Identify which cell holds the provided text, then report its [x, y] central coordinate. 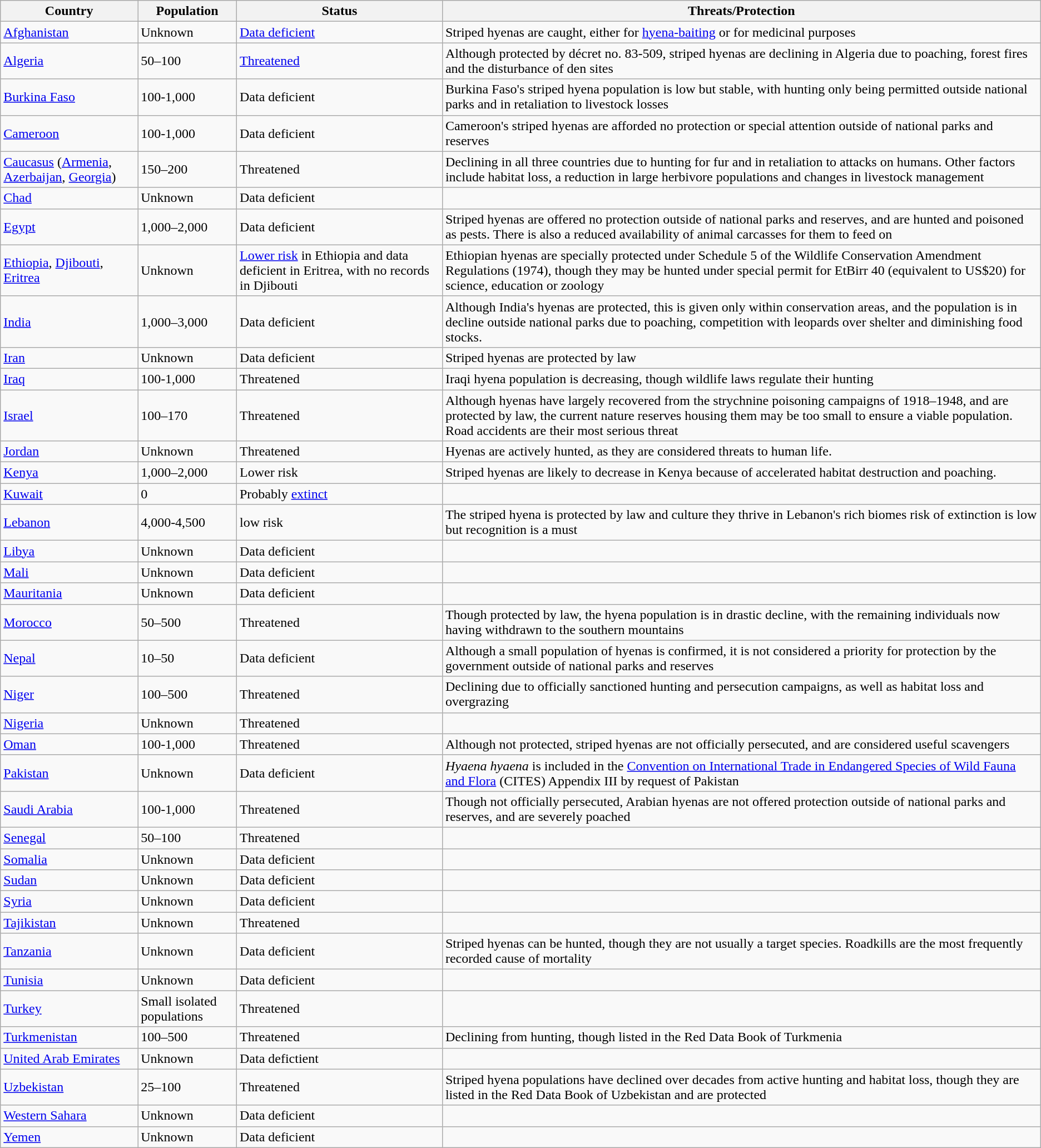
Egypt [69, 227]
Threats/Protection [741, 11]
Saudi Arabia [69, 809]
Turkmenistan [69, 1037]
Striped hyenas are likely to decrease in Kenya because of accelerated habitat destruction and poaching. [741, 473]
Lebanon [69, 523]
Ethiopia, Djibouti, Eritrea [69, 270]
Lower risk in Ethiopia and data deficient in Eritrea, with no records in Djibouti [339, 270]
Cameroon's striped hyenas are afforded no protection or special attention outside of national parks and reserves [741, 133]
Algeria [69, 61]
1,000–3,000 [187, 321]
Sudan [69, 880]
Iran [69, 358]
Though not officially persecuted, Arabian hyenas are not offered protection outside of national parks and reserves, and are severely poached [741, 809]
Cameroon [69, 133]
Afghanistan [69, 32]
Tanzania [69, 951]
The striped hyena is protected by law and culture they thrive in Lebanon's rich biomes risk of extinction is low but recognition is a must [741, 523]
Western Sahara [69, 1116]
0 [187, 494]
Tunisia [69, 980]
50–500 [187, 622]
Population [187, 11]
Though protected by law, the hyena population is in drastic decline, with the remaining individuals now having withdrawn to the southern mountains [741, 622]
Striped hyenas are caught, either for hyena-baiting or for medicinal purposes [741, 32]
Senegal [69, 838]
Caucasus (Armenia, Azerbaijan, Georgia) [69, 169]
low risk [339, 523]
Small isolated populations [187, 1009]
Mauritania [69, 593]
Country [69, 11]
Declining from hunting, though listed in the Red Data Book of Turkmenia [741, 1037]
Data defictient [339, 1058]
Israel [69, 415]
Although not protected, striped hyenas are not officially persecuted, and are considered useful scavengers [741, 744]
Nigeria [69, 723]
Probably extinct [339, 494]
150–200 [187, 169]
Iraq [69, 379]
Declining due to officially sanctioned hunting and persecution campaigns, as well as habitat loss and overgrazing [741, 694]
25–100 [187, 1087]
Oman [69, 744]
Tajikistan [69, 923]
Niger [69, 694]
Morocco [69, 622]
Libya [69, 551]
Chad [69, 198]
Hyenas are actively hunted, as they are considered threats to human life. [741, 452]
Burkina Faso [69, 97]
Mali [69, 572]
Lower risk [339, 473]
Kuwait [69, 494]
Striped hyenas are protected by law [741, 358]
Uzbekistan [69, 1087]
United Arab Emirates [69, 1058]
Jordan [69, 452]
10–50 [187, 659]
Iraqi hyena population is decreasing, though wildlife laws regulate their hunting [741, 379]
Kenya [69, 473]
Turkey [69, 1009]
Although protected by décret no. 83-509, striped hyenas are declining in Algeria due to poaching, forest fires and the disturbance of den sites [741, 61]
Nepal [69, 659]
Somalia [69, 859]
India [69, 321]
4,000-4,500 [187, 523]
Syria [69, 902]
Yemen [69, 1137]
Status [339, 11]
Striped hyenas can be hunted, though they are not usually a target species. Roadkills are the most frequently recorded cause of mortality [741, 951]
100–170 [187, 415]
Pakistan [69, 773]
